Detect which cell encompasses the target text, then output its (x, y) center coordinate. 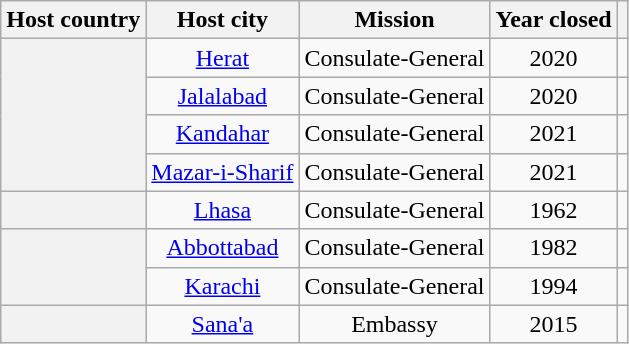
1982 (554, 248)
Herat (222, 58)
2015 (554, 324)
Karachi (222, 286)
Lhasa (222, 210)
Jalalabad (222, 96)
Embassy (394, 324)
Year closed (554, 20)
Kandahar (222, 134)
1962 (554, 210)
Abbottabad (222, 248)
Mission (394, 20)
Sana'a (222, 324)
Host city (222, 20)
1994 (554, 286)
Host country (74, 20)
Mazar-i-Sharif (222, 172)
